For the text-containing cell, return its midpoint in (x, y) coordinate format. 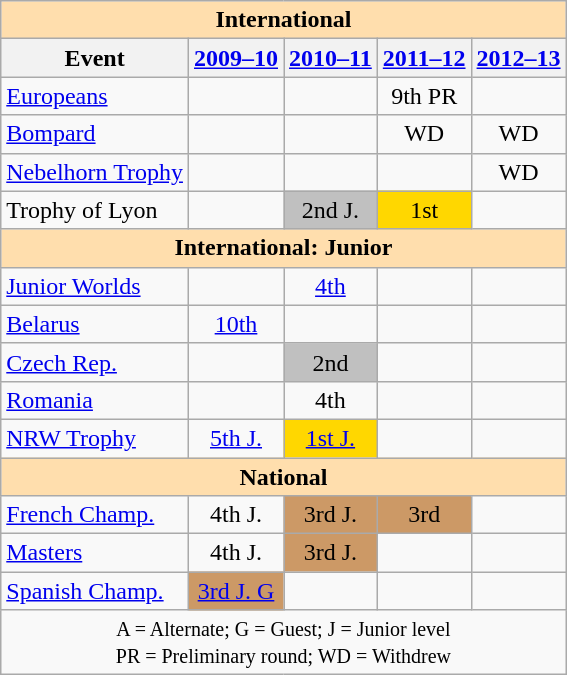
1st (424, 210)
Czech Rep. (95, 362)
NRW Trophy (95, 438)
International (284, 20)
2009–10 (236, 58)
3rd (424, 515)
Spanish Champ. (95, 591)
2nd J. (331, 210)
Event (95, 58)
Trophy of Lyon (95, 210)
Europeans (95, 96)
French Champ. (95, 515)
2012–13 (518, 58)
Junior Worlds (95, 286)
5th J. (236, 438)
Nebelhorn Trophy (95, 172)
Bompard (95, 134)
Masters (95, 553)
1st J. (331, 438)
International: Junior (284, 248)
2011–12 (424, 58)
3rd J. G (236, 591)
2nd (331, 362)
2010–11 (331, 58)
10th (236, 324)
Romania (95, 400)
Belarus (95, 324)
9th PR (424, 96)
A = Alternate; G = Guest; J = Junior level PR = Preliminary round; WD = Withdrew (284, 642)
National (284, 477)
